Identify which cell holds the provided text, then report its [x, y] central coordinate. 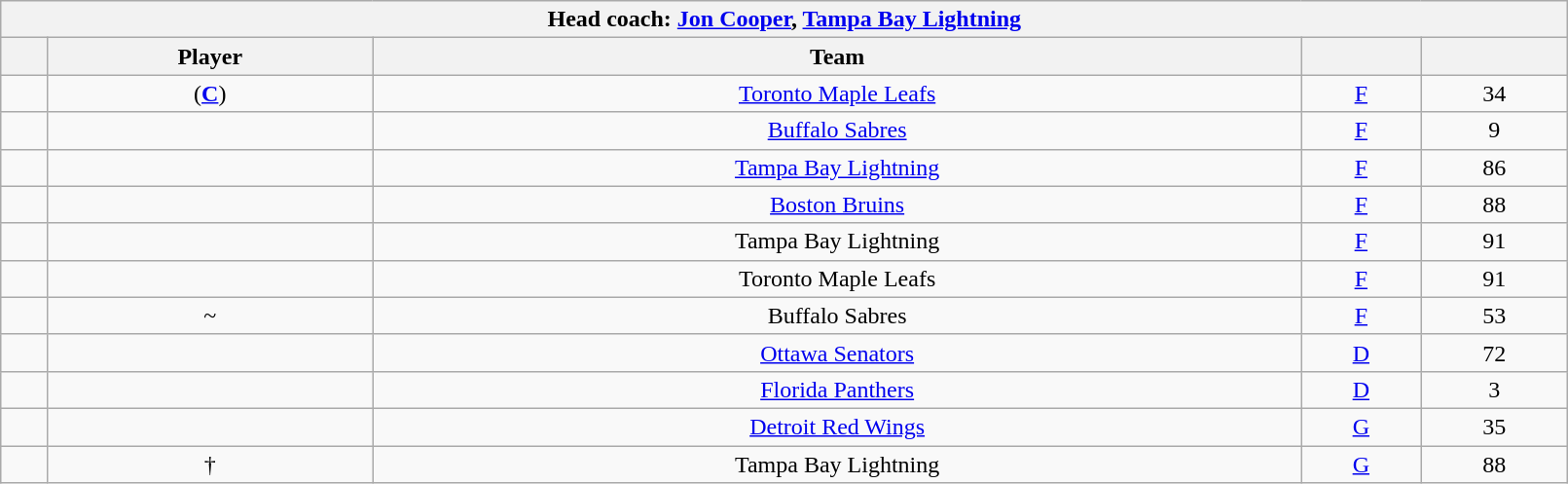
35 [1495, 427]
3 [1495, 390]
~ [210, 316]
53 [1495, 316]
Florida Panthers [837, 390]
Team [837, 56]
86 [1495, 168]
Ottawa Senators [837, 353]
9 [1495, 130]
(C) [210, 93]
34 [1495, 93]
Detroit Red Wings [837, 427]
† [210, 465]
Head coach: Jon Cooper, Tampa Bay Lightning [784, 19]
Boston Bruins [837, 205]
72 [1495, 353]
Player [210, 56]
